Return (x, y) of the center of cell containing provided text 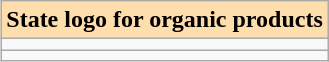
State logo for organic products (164, 20)
